Return the [x, y] coordinate for the center point of the cell that contains the specified text.  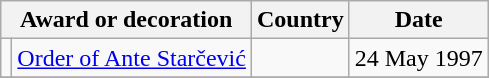
Date [418, 20]
Award or decoration [126, 20]
Order of Ante Starčević [132, 58]
Country [300, 20]
24 May 1997 [418, 58]
